Output the (x, y) coordinate of the center of the cell containing the given text.  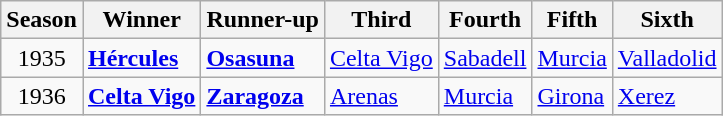
Xerez (667, 96)
Girona (572, 96)
Osasuna (263, 58)
Fifth (572, 20)
Fourth (485, 20)
Winner (141, 20)
Runner-up (263, 20)
Sixth (667, 20)
Sabadell (485, 58)
Zaragoza (263, 96)
1935 (42, 58)
1936 (42, 96)
Third (381, 20)
Arenas (381, 96)
Season (42, 20)
Hércules (141, 58)
Valladolid (667, 58)
